From the cell containing the given text, extract its center point as [x, y] coordinate. 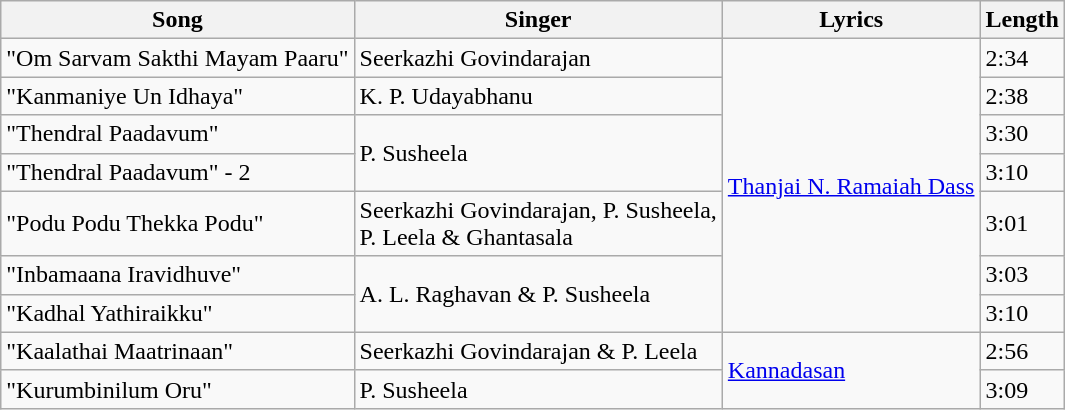
"Thendral Paadavum" - 2 [178, 172]
"Kanmaniye Un Idhaya" [178, 96]
3:09 [1022, 389]
"Thendral Paadavum" [178, 134]
Lyrics [851, 20]
Seerkazhi Govindarajan [538, 58]
K. P. Udayabhanu [538, 96]
"Kurumbinilum Oru" [178, 389]
2:34 [1022, 58]
Singer [538, 20]
"Podu Podu Thekka Podu" [178, 224]
"Kadhal Yathiraikku" [178, 313]
A. L. Raghavan & P. Susheela [538, 294]
Song [178, 20]
2:38 [1022, 96]
"Inbamaana Iravidhuve" [178, 275]
Kannadasan [851, 370]
"Om Sarvam Sakthi Mayam Paaru" [178, 58]
Thanjai N. Ramaiah Dass [851, 186]
Seerkazhi Govindarajan, P. Susheela,P. Leela & Ghantasala [538, 224]
Length [1022, 20]
3:30 [1022, 134]
2:56 [1022, 351]
Seerkazhi Govindarajan & P. Leela [538, 351]
3:03 [1022, 275]
3:01 [1022, 224]
"Kaalathai Maatrinaan" [178, 351]
